Capture the cell that displays the provided text and extract its (X, Y) central coordinate. 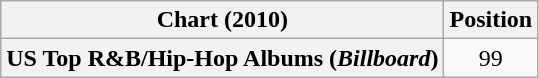
US Top R&B/Hip-Hop Albums (Billboard) (222, 58)
Chart (2010) (222, 20)
99 (491, 58)
Position (491, 20)
